Detect which cell encompasses the target text, then output its (x, y) center coordinate. 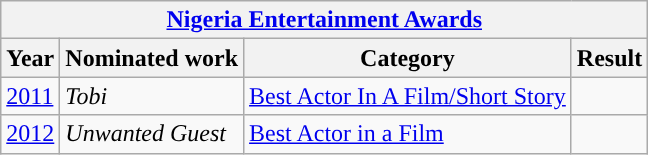
Nominated work (152, 58)
Unwanted Guest (152, 134)
Tobi (152, 96)
Best Actor in a Film (408, 134)
Year (30, 58)
2011 (30, 96)
Best Actor In A Film/Short Story (408, 96)
Category (408, 58)
2012 (30, 134)
Nigeria Entertainment Awards (324, 20)
Result (609, 58)
